Return the [x, y] coordinate for the center point of the cell that contains the specified text.  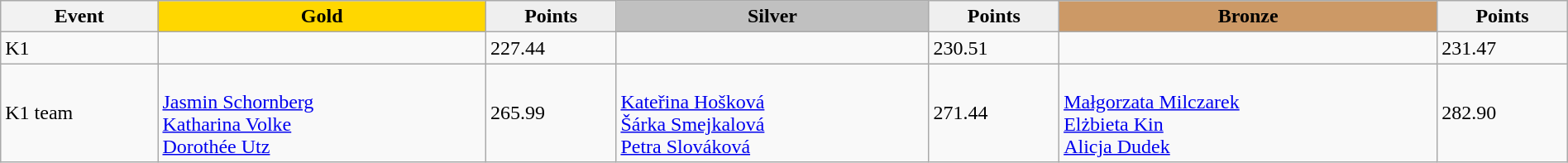
230.51 [994, 48]
265.99 [551, 113]
282.90 [1503, 113]
Małgorzata MilczarekElżbieta KinAlicja Dudek [1249, 113]
K1 [79, 48]
227.44 [551, 48]
Silver [772, 17]
271.44 [994, 113]
Bronze [1249, 17]
Event [79, 17]
K1 team [79, 113]
231.47 [1503, 48]
Gold [322, 17]
Jasmin SchornbergKatharina VolkeDorothée Utz [322, 113]
Kateřina HoškováŠárka SmejkalováPetra Slováková [772, 113]
